Scan for the cell matching the given text and deliver its [X, Y] coordinate at center. 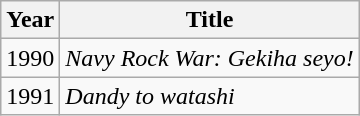
Year [30, 20]
1991 [30, 96]
1990 [30, 58]
Title [210, 20]
Dandy to watashi [210, 96]
Navy Rock War: Gekiha seyo! [210, 58]
